Return [X, Y] of the center of cell containing provided text 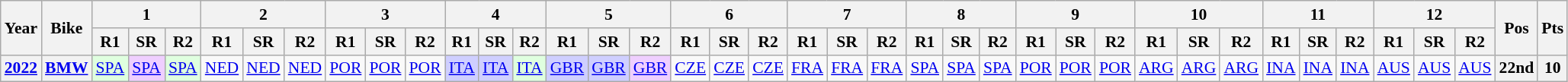
Pos [1517, 27]
7 [847, 14]
9 [1076, 14]
2 [264, 14]
11 [1317, 14]
22nd [1517, 68]
Pts [1552, 27]
Year [21, 27]
2022 [21, 68]
3 [385, 14]
6 [729, 14]
BMW [66, 68]
1 [146, 14]
Bike [66, 27]
4 [495, 14]
12 [1435, 14]
5 [609, 14]
8 [960, 14]
